Scan for the cell matching the given text and deliver its (x, y) coordinate at center. 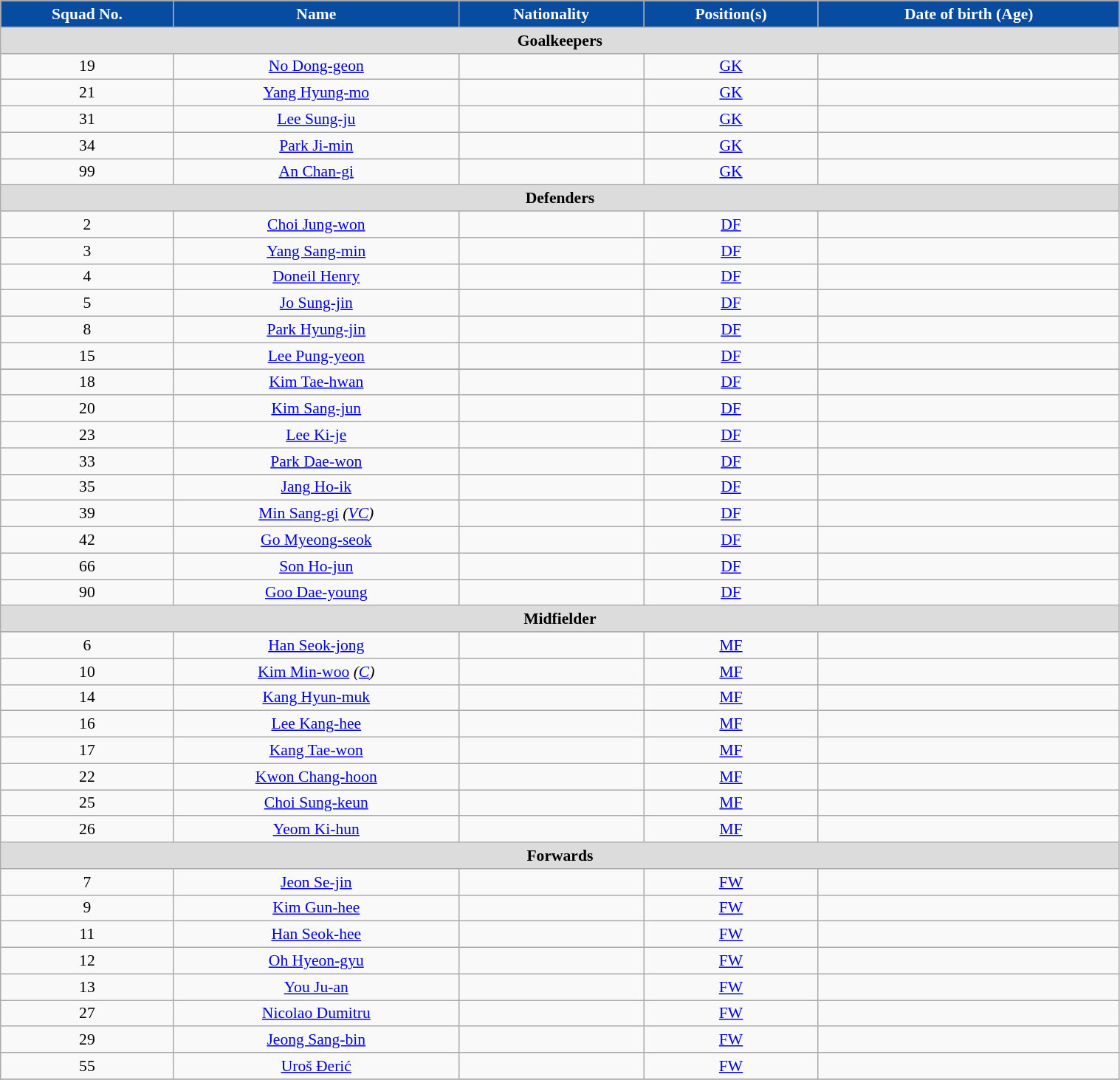
Son Ho-jun (316, 566)
Jo Sung-jin (316, 303)
Go Myeong-seok (316, 540)
Nationality (551, 14)
Yang Hyung-mo (316, 93)
Park Ji-min (316, 145)
26 (87, 830)
No Dong-geon (316, 66)
Midfielder (560, 619)
18 (87, 382)
9 (87, 908)
2 (87, 224)
27 (87, 1014)
39 (87, 514)
Lee Pung-yeon (316, 356)
3 (87, 251)
Lee Kang-hee (316, 724)
Han Seok-jong (316, 645)
31 (87, 120)
Yang Sang-min (316, 251)
Jeong Sang-bin (316, 1040)
16 (87, 724)
Position(s) (731, 14)
You Ju-an (316, 987)
Oh Hyeon-gyu (316, 961)
Forwards (560, 856)
Name (316, 14)
Nicolao Dumitru (316, 1014)
Min Sang-gi (VC) (316, 514)
12 (87, 961)
4 (87, 277)
55 (87, 1066)
17 (87, 751)
7 (87, 882)
22 (87, 777)
Lee Ki-je (316, 435)
Goalkeepers (560, 41)
66 (87, 566)
An Chan-gi (316, 172)
33 (87, 461)
11 (87, 935)
Date of birth (Age) (969, 14)
Jeon Se-jin (316, 882)
34 (87, 145)
99 (87, 172)
Kim Min-woo (C) (316, 672)
25 (87, 803)
Lee Sung-ju (316, 120)
Uroš Đerić (316, 1066)
Kim Tae-hwan (316, 382)
Kang Hyun-muk (316, 698)
10 (87, 672)
5 (87, 303)
20 (87, 409)
Kim Gun-hee (316, 908)
35 (87, 487)
Kwon Chang-hoon (316, 777)
6 (87, 645)
Doneil Henry (316, 277)
Yeom Ki-hun (316, 830)
21 (87, 93)
90 (87, 593)
Squad No. (87, 14)
Choi Sung-keun (316, 803)
8 (87, 330)
Kim Sang-jun (316, 409)
Goo Dae-young (316, 593)
14 (87, 698)
19 (87, 66)
42 (87, 540)
Park Hyung-jin (316, 330)
Kang Tae-won (316, 751)
23 (87, 435)
Han Seok-hee (316, 935)
29 (87, 1040)
Park Dae-won (316, 461)
Defenders (560, 199)
15 (87, 356)
Jang Ho-ik (316, 487)
13 (87, 987)
Choi Jung-won (316, 224)
